Identify which cell holds the provided text, then report its (X, Y) central coordinate. 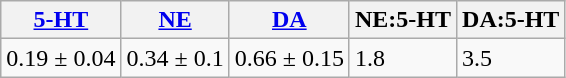
DA (289, 20)
0.19 ± 0.04 (61, 58)
5-HT (61, 20)
NE (175, 20)
DA:5-HT (511, 20)
NE:5-HT (402, 20)
0.34 ± 0.1 (175, 58)
0.66 ± 0.15 (289, 58)
1.8 (402, 58)
3.5 (511, 58)
